Return [x, y] of the center of cell containing provided text 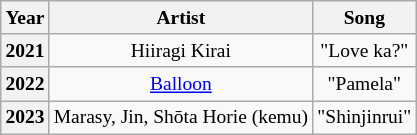
Balloon [181, 84]
Year [25, 18]
Marasy, Jin, Shōta Horie (kemu) [181, 118]
Hiiragi Kirai [181, 50]
"Pamela" [364, 84]
2023 [25, 118]
Song [364, 18]
Artist [181, 18]
2022 [25, 84]
"Love ka?" [364, 50]
"Shinjinrui" [364, 118]
2021 [25, 50]
